From the cell containing the given text, extract its center point as (X, Y) coordinate. 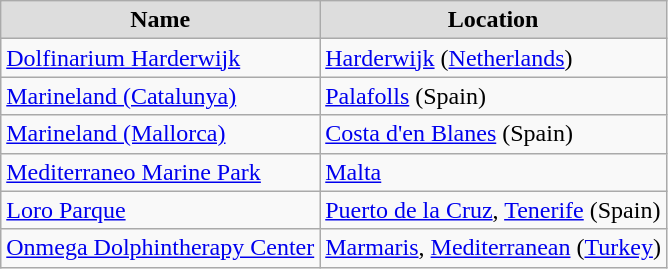
Harderwijk (Netherlands) (494, 58)
Palafolls (Spain) (494, 96)
Location (494, 20)
Loro Parque (160, 210)
Mediterraneo Marine Park (160, 172)
Marineland (Catalunya) (160, 96)
Onmega Dolphintherapy Center (160, 248)
Malta (494, 172)
Puerto de la Cruz, Tenerife (Spain) (494, 210)
Name (160, 20)
Marmaris, Mediterranean (Turkey) (494, 248)
Costa d'en Blanes (Spain) (494, 134)
Dolfinarium Harderwijk (160, 58)
Marineland (Mallorca) (160, 134)
